Return the (x, y) coordinate for the center point of the cell that contains the specified text.  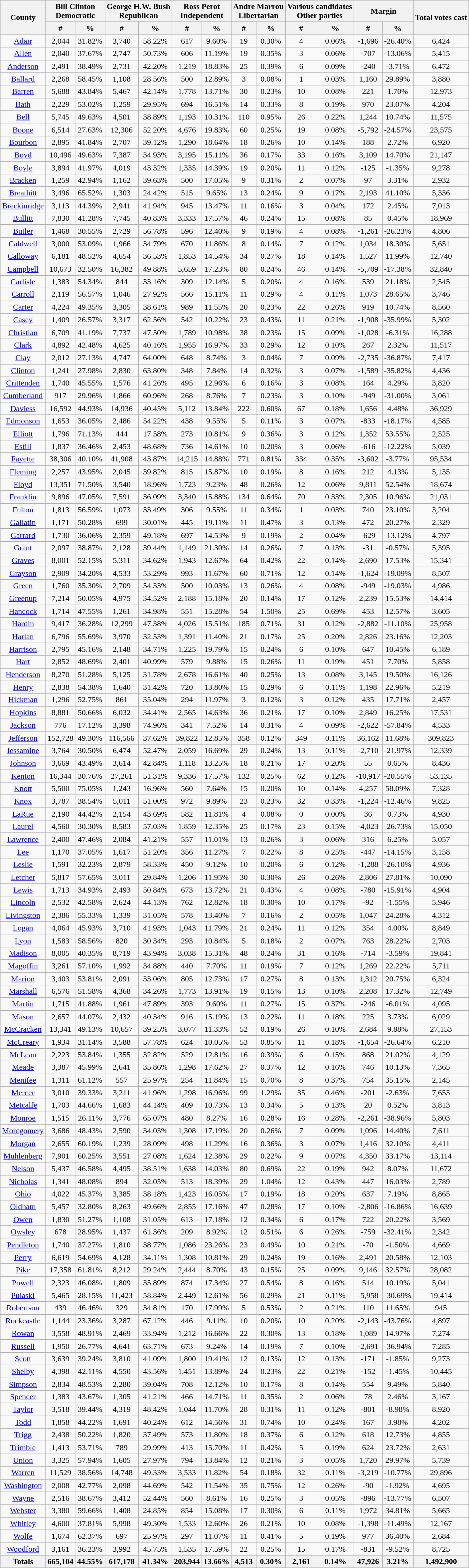
2,545 (441, 282)
1,730 (61, 535)
Carroll (23, 294)
-1.35% (398, 167)
28.65% (398, 294)
-70 (368, 1245)
-1,261 (368, 231)
4,695 (441, 1485)
18.30% (398, 244)
-1.45% (398, 1371)
2,849 (368, 712)
-2,691 (368, 1346)
11.68% (398, 738)
2,145 (441, 1080)
8,005 (61, 953)
-707 (368, 54)
-2,806 (368, 1207)
2,193 (368, 193)
-16.86% (398, 1207)
16,639 (441, 1207)
Spencer (23, 1397)
4,128 (122, 1257)
554 (368, 1384)
2,624 (122, 903)
-1,654 (368, 1042)
Wayne (23, 1498)
-833 (368, 421)
2,678 (187, 674)
13.80% (217, 687)
8,865 (441, 1194)
42.48% (90, 345)
1,640 (122, 687)
3,558 (61, 1333)
1,170 (61, 852)
9,811 (368, 484)
15,050 (441, 827)
1,219 (187, 66)
Cumberland (23, 396)
1.29% (271, 1093)
40.83% (155, 218)
-1.50% (398, 1245)
51.20% (155, 852)
5,395 (441, 548)
617,178 (122, 1561)
Owsley (23, 1232)
7.52% (217, 725)
2,323 (61, 1283)
34.41% (155, 712)
Hopkins (23, 712)
Shelby (23, 1371)
5,500 (61, 789)
40.34% (155, 1017)
4,019 (122, 167)
2,084 (122, 839)
1,047 (368, 915)
34.52% (155, 599)
Elliott (23, 434)
8,849 (441, 928)
63.71% (155, 1346)
-2.63% (398, 1093)
1,703 (61, 1105)
-26.64% (398, 1042)
7.64% (217, 789)
1,096 (368, 1131)
254 (187, 1080)
43.69% (155, 814)
36,162 (368, 738)
17.16% (217, 1207)
916 (187, 1017)
12,306 (122, 130)
4,204 (441, 104)
3,686 (61, 1131)
44.69% (155, 1485)
10.45% (398, 649)
Henry (23, 687)
33.94% (155, 1333)
43.67% (90, 1397)
413 (187, 1447)
Hancock (23, 611)
316 (368, 839)
57.65% (90, 877)
Taylor (23, 1410)
5,011 (122, 801)
4,022 (61, 1194)
Marion (23, 978)
617 (187, 41)
3.73% (398, 1017)
58.84% (155, 1295)
3,167 (441, 1397)
16.97% (217, 345)
51.00% (155, 801)
7,214 (61, 599)
11.01% (217, 839)
294 (187, 700)
7,328 (441, 789)
13.91% (217, 991)
-2,710 (368, 750)
354 (368, 928)
4,224 (61, 307)
1,492,900 (441, 1561)
47.50% (155, 332)
17.23% (217, 269)
65.52% (90, 193)
498 (187, 1143)
42.77% (90, 1485)
-1.55% (398, 903)
36.06% (90, 535)
989 (187, 307)
Garrard (23, 535)
6,189 (441, 649)
15.88% (217, 497)
1,813 (61, 510)
4,855 (441, 1435)
Muhlenberg (23, 1156)
18,969 (441, 218)
0.49% (271, 1245)
0.41% (271, 1536)
4,436 (441, 371)
Boyd (23, 155)
12.82% (217, 903)
1,656 (368, 408)
14.70% (398, 155)
11.65% (398, 1308)
7,653 (441, 1093)
39.12% (155, 142)
3,317 (122, 320)
52 (244, 1029)
1,934 (61, 1042)
3,787 (61, 801)
4,986 (441, 586)
McCracken (23, 1029)
33.49% (155, 510)
6,472 (441, 66)
-35.99% (398, 320)
1,624 (187, 1156)
-21.97% (398, 750)
6,181 (61, 256)
1,423 (187, 1194)
26.57% (90, 320)
Jessamine (23, 750)
Bullitt (23, 218)
5,711 (441, 966)
4,654 (122, 256)
1,535 (187, 1549)
5,336 (441, 193)
48.08% (90, 1181)
Lyon (23, 940)
970 (368, 104)
14.54% (217, 256)
11.55% (217, 307)
29.24% (155, 1270)
1,943 (187, 560)
5,688 (61, 92)
4,806 (441, 231)
38.18% (155, 1194)
47.05% (90, 497)
8.70% (217, 1270)
699 (122, 522)
Todd (23, 1422)
39,822 (187, 738)
29.97% (398, 1460)
6,796 (61, 637)
32.82% (155, 1055)
9,273 (441, 1359)
116,566 (122, 738)
19.50% (398, 674)
23.16% (398, 637)
39.33% (90, 1093)
1,046 (122, 294)
551 (187, 611)
22.96% (398, 687)
15.28% (217, 611)
-36.87% (398, 358)
2,045 (122, 472)
16,382 (122, 269)
2,747 (122, 54)
Logan (23, 928)
7,745 (122, 218)
2,161 (301, 1561)
29.84% (155, 877)
8,920 (441, 1410)
Marshall (23, 991)
8,507 (441, 573)
43.84% (90, 92)
309,823 (441, 738)
32.05% (155, 1181)
2,631 (441, 1447)
60.96% (155, 396)
7,274 (441, 1333)
4,892 (61, 345)
9.65% (217, 193)
3,518 (61, 1410)
4,585 (441, 421)
445 (187, 522)
56.59% (90, 510)
62.56% (155, 320)
16,344 (61, 776)
34.11% (155, 1257)
George H.W. BushRepublican (138, 11)
Jefferson (23, 738)
7,285 (441, 1346)
-26.23% (398, 231)
6,619 (61, 1257)
28.56% (155, 79)
722 (368, 1219)
4,676 (187, 130)
41.88% (90, 1004)
50.05% (90, 599)
-2,622 (368, 725)
5,659 (187, 269)
97 (368, 180)
3,325 (61, 1460)
11.84% (217, 1080)
53,135 (441, 776)
789 (122, 1447)
32.50% (90, 269)
5,415 (441, 54)
52.75% (90, 700)
8,725 (441, 1549)
3,109 (368, 155)
55.33% (90, 915)
1,723 (187, 484)
27.92% (155, 294)
39.63% (155, 180)
59.66% (90, 1511)
1,533 (187, 1523)
Boyle (23, 167)
50.73% (155, 54)
2,895 (61, 142)
Nicholas (23, 1181)
1,591 (61, 865)
1,683 (122, 1105)
Green (23, 586)
3,614 (122, 763)
62 (301, 776)
8.07% (398, 1169)
36.23% (90, 1549)
3,710 (122, 928)
12,749 (441, 991)
1,515 (61, 1118)
0.53% (271, 1308)
9,825 (441, 801)
Owen (23, 1219)
17.71% (398, 700)
6,709 (61, 332)
4,064 (61, 928)
Margin (384, 11)
11.54% (217, 1485)
34 (244, 256)
44.42% (90, 814)
10,496 (61, 155)
2,457 (441, 700)
3,287 (122, 1321)
Bill ClintonDemocratic (75, 11)
3,000 (61, 244)
2,493 (122, 890)
3,011 (122, 877)
44.66% (90, 1105)
222 (244, 408)
Lewis (23, 890)
13.40% (217, 915)
3,412 (122, 1498)
0.32% (271, 371)
Menifee (23, 1080)
637 (368, 1194)
815 (187, 472)
0.85% (271, 1042)
9,417 (61, 624)
573 (187, 1435)
43.95% (90, 472)
-26.10% (398, 865)
613 (187, 1219)
Harrison (23, 649)
29.95% (155, 104)
10,090 (441, 877)
18.83% (217, 66)
9.11% (217, 1321)
Simpson (23, 1384)
1,638 (187, 1169)
Metcalfe (23, 1105)
2,239 (368, 599)
23.36% (90, 1321)
0.51% (271, 1232)
19.79% (217, 649)
2,012 (61, 358)
-17.38% (398, 269)
152,728 (61, 738)
Fayette (23, 459)
17.62% (217, 1067)
8,001 (61, 560)
35.15% (398, 1080)
3,398 (122, 725)
McCreary (23, 1042)
-246 (368, 1004)
-10,917 (368, 776)
2,432 (122, 1017)
-13.06% (398, 54)
11.80% (217, 1435)
1,674 (61, 1536)
2,855 (187, 1207)
38.77% (155, 1245)
0.75% (271, 1485)
64.00% (155, 358)
868 (368, 1055)
4,398 (61, 1371)
Russell (23, 1346)
Caldwell (23, 244)
1,416 (368, 1143)
16,288 (441, 332)
28 (244, 1410)
12.14% (217, 282)
44.07% (90, 1017)
212 (368, 472)
Bath (23, 104)
71.50% (90, 484)
53.29% (155, 573)
2,525 (441, 434)
45.99% (90, 1067)
47 (244, 1207)
5,467 (122, 92)
1,198 (368, 687)
1,810 (122, 1245)
3,540 (122, 484)
-26.73% (398, 827)
12.38% (217, 1156)
3,970 (122, 637)
32.10% (398, 1143)
3,639 (61, 1359)
9.24% (217, 1346)
446 (187, 1321)
3,161 (61, 1549)
43.49% (90, 763)
306 (187, 510)
-125 (368, 167)
2,098 (122, 1485)
52.20% (155, 130)
1,312 (368, 978)
4,312 (441, 915)
17.32% (398, 991)
1,244 (368, 117)
43.32% (155, 167)
3,061 (441, 396)
13,351 (61, 484)
2,154 (122, 814)
5,465 (61, 1295)
4.29% (398, 383)
27.97% (155, 1460)
-759 (368, 1232)
10.96% (398, 497)
49.88% (155, 269)
57.78% (155, 1042)
12,103 (441, 1257)
29,896 (441, 1473)
2,268 (61, 79)
Fleming (23, 472)
7,365 (441, 1067)
9.12% (217, 865)
1,296 (61, 700)
358 (244, 738)
23.72% (398, 1447)
3,261 (61, 966)
-12.46% (398, 801)
41.34% (155, 1561)
Mason (23, 1017)
53.09% (90, 244)
18.96% (155, 484)
-1,398 (368, 1523)
2,565 (187, 712)
861 (122, 700)
-92 (368, 903)
2,826 (368, 637)
27.63% (90, 130)
12.57% (398, 611)
-11.49% (398, 1523)
3,992 (122, 1549)
28.22% (398, 940)
48.69% (90, 662)
14.40% (398, 1131)
17,358 (61, 1270)
60.25% (90, 1156)
6,032 (122, 712)
1,576 (122, 383)
2,128 (122, 548)
942 (368, 1169)
27.98% (90, 371)
14.39% (217, 167)
Perry (23, 1257)
-31 (368, 548)
17.34% (217, 1283)
Hardin (23, 624)
12.12% (217, 1384)
40.45% (155, 408)
18.64% (217, 142)
1,335 (187, 167)
41.10% (398, 193)
977 (368, 1536)
Robertson (23, 1308)
-201 (368, 1093)
61.12% (90, 1080)
19.83% (217, 130)
38.51% (155, 1169)
5,946 (441, 903)
596 (187, 231)
25,958 (441, 624)
-4,023 (368, 827)
52.44% (155, 1498)
134 (244, 497)
16.25% (398, 712)
17,531 (441, 712)
2,879 (122, 865)
1,691 (122, 1422)
Union (23, 1460)
11.95% (217, 877)
56.78% (155, 231)
36.28% (90, 624)
46.08% (90, 1283)
15.51% (217, 624)
4.00% (398, 928)
-3.77% (398, 459)
7,737 (122, 332)
894 (122, 1181)
12.61% (217, 1295)
36,929 (441, 408)
37.81% (90, 1523)
10,657 (122, 1029)
-1.85% (398, 1359)
-13.12% (398, 535)
329 (122, 1308)
6,424 (441, 41)
4,257 (368, 789)
48.43% (90, 1131)
12.60% (217, 1523)
4,641 (122, 1346)
Washington (23, 1485)
Fulton (23, 510)
919 (368, 307)
61.36% (155, 1232)
1,409 (61, 320)
4,904 (441, 890)
1,290 (187, 142)
45.75% (155, 1549)
Oldham (23, 1207)
38.67% (90, 1498)
Bell (23, 117)
Trimble (23, 1447)
20.22% (398, 1219)
40.35% (90, 953)
-3,219 (368, 1473)
11.67% (217, 573)
993 (187, 573)
10.19% (398, 1283)
2,709 (122, 586)
514 (368, 1283)
2.46% (398, 1397)
0.00% (335, 814)
15.19% (217, 1017)
2,486 (122, 421)
Webster (23, 1511)
14,215 (187, 459)
268 (187, 396)
14.97% (398, 1333)
10.84% (217, 940)
9.89% (217, 801)
28.09% (155, 1143)
4,797 (441, 535)
8,719 (122, 953)
34.03% (155, 1131)
2,516 (61, 1498)
3,894 (61, 167)
34.26% (155, 991)
64 (244, 560)
Meade (23, 1067)
Andre MarrouLibertarian (259, 11)
20.58% (398, 1257)
0.70% (271, 1080)
31.42% (155, 687)
776 (61, 725)
9,336 (187, 776)
38.87% (90, 548)
21.18% (398, 282)
10.98% (217, 332)
582 (187, 814)
8.27% (217, 1118)
6,576 (61, 991)
26.77% (90, 1346)
2,795 (61, 649)
0.60% (271, 408)
42.58% (90, 903)
7,417 (441, 358)
3.98% (398, 1422)
Wolfe (23, 1536)
13.89% (217, 1371)
14.71% (217, 1397)
Carter (23, 307)
Livingston (23, 915)
-15.91% (398, 890)
349 (301, 738)
6.25% (398, 839)
Gallatin (23, 522)
12.67% (217, 560)
Various candidatesOther parties (320, 11)
-2,882 (368, 624)
-171 (368, 1359)
1,118 (187, 763)
43.87% (155, 459)
23.26% (217, 1245)
3,551 (122, 1156)
15.70% (217, 1447)
-26.40% (398, 41)
58.09% (398, 789)
3,333 (187, 218)
50.84% (155, 890)
8,881 (61, 712)
15.87% (217, 472)
1,992 (122, 966)
14,414 (441, 599)
Henderson (23, 674)
8,212 (122, 1270)
3,810 (122, 1359)
2,119 (61, 294)
56.57% (90, 294)
44.55% (90, 1561)
34.98% (155, 611)
5,112 (187, 408)
6,920 (441, 142)
1,341 (61, 1181)
678 (61, 1232)
29.89% (398, 79)
1,713 (61, 890)
74.96% (155, 725)
15.31% (217, 953)
4,936 (441, 865)
293 (187, 940)
0.52% (398, 1105)
11,672 (441, 1169)
14.03% (217, 1169)
42.94% (90, 180)
41.97% (90, 167)
754 (368, 1080)
11.86% (217, 244)
16,126 (441, 674)
2,097 (61, 548)
34.20% (90, 573)
409 (187, 1105)
28,082 (441, 1270)
1,809 (122, 1283)
26.11% (90, 1118)
2,641 (122, 1067)
15.08% (217, 1511)
99 (244, 1093)
10.22% (217, 320)
Total votes cast (441, 17)
Crittenden (23, 383)
23.07% (398, 104)
28.95% (90, 1232)
41.94% (155, 206)
Leslie (23, 865)
1,800 (187, 1359)
1.70% (398, 92)
Johnson (23, 763)
5,858 (441, 662)
11.81% (217, 814)
2,188 (187, 599)
Casey (23, 320)
8,560 (441, 307)
32.80% (90, 1207)
50.28% (90, 522)
1,160 (368, 79)
3,533 (187, 1473)
36.53% (155, 256)
203,944 (187, 1561)
Hickman (23, 700)
917 (61, 396)
54.69% (90, 1257)
185 (244, 624)
-896 (368, 1498)
515 (187, 193)
60.19% (90, 1143)
44.13% (155, 903)
44.22% (90, 1422)
10.13% (398, 1067)
50.66% (90, 712)
-447 (368, 852)
2,655 (61, 1143)
3,380 (61, 1511)
48.42% (155, 1410)
-90 (368, 1485)
1,413 (61, 1447)
12.40% (217, 231)
450 (187, 865)
1,789 (187, 332)
6,514 (61, 130)
31.14% (90, 1042)
7,387 (122, 155)
55 (368, 763)
95,534 (441, 459)
Totals (23, 1561)
Bracken (23, 180)
58.56% (90, 940)
62.37% (90, 1536)
12,339 (441, 750)
1,437 (122, 1232)
42.11% (90, 1371)
16.61% (217, 674)
39.24% (90, 1359)
0.95% (271, 117)
Trigg (23, 1435)
37.62% (155, 738)
3,077 (187, 1029)
539 (368, 282)
2,008 (61, 1485)
20.27% (398, 522)
49.66% (155, 1207)
472 (368, 522)
Magoffin (23, 966)
665,104 (61, 1561)
53 (244, 1042)
8,263 (122, 1207)
54.38% (90, 687)
1,955 (187, 345)
43.94% (155, 953)
Knox (23, 801)
566 (187, 294)
5,745 (61, 117)
9,896 (61, 497)
2,830 (122, 371)
12.89% (217, 79)
1,086 (187, 1245)
8.92% (217, 1232)
2,657 (61, 1017)
0.81% (271, 459)
Kenton (23, 776)
Christian (23, 332)
132 (244, 776)
618 (368, 1435)
34.62% (155, 560)
4,411 (441, 1143)
0 (301, 814)
24.42% (155, 193)
1,796 (61, 434)
27,153 (441, 1029)
9.49% (398, 1384)
5,665 (441, 1511)
1,149 (187, 548)
4,368 (122, 991)
6,507 (441, 1498)
9.23% (217, 484)
Pulaski (23, 1295)
Powell (23, 1283)
3,588 (122, 1042)
40.16% (155, 345)
-30.69% (398, 1295)
27.81% (398, 877)
762 (187, 903)
Carlisle (23, 282)
2.32% (398, 345)
Nelson (23, 1169)
1.04% (271, 1181)
53.81% (90, 978)
Barren (23, 92)
-2,143 (368, 1321)
4,930 (441, 814)
1,162 (122, 180)
466 (187, 1397)
2,257 (61, 472)
40.10% (90, 459)
13.47% (217, 206)
4,202 (441, 1422)
Rockcastle (23, 1321)
7.84% (217, 371)
5,302 (441, 320)
297 (187, 1536)
2,229 (61, 104)
44.39% (90, 206)
23.10% (398, 510)
435 (368, 700)
1,311 (61, 1080)
1,972 (368, 1511)
-5,958 (368, 1295)
Graves (23, 560)
-10.77% (398, 1473)
21,031 (441, 497)
844 (122, 282)
33.17% (398, 1156)
13,114 (441, 1156)
21,147 (441, 155)
63.80% (155, 371)
670 (187, 244)
11,529 (61, 1473)
1,760 (61, 586)
17.05% (217, 180)
49.35% (90, 307)
55.69% (90, 637)
30.55% (90, 231)
1,193 (187, 117)
Clark (23, 345)
7,591 (122, 497)
20.75% (398, 978)
McLean (23, 1055)
Madison (23, 953)
-19.09% (398, 573)
4,897 (441, 1321)
16.66% (217, 1333)
15.53% (398, 599)
36.09% (155, 497)
8,270 (61, 674)
1,171 (61, 522)
8,583 (122, 827)
48.68% (155, 446)
5,998 (122, 1523)
36.40% (398, 1536)
Laurel (23, 827)
40.24% (155, 1422)
54.34% (90, 282)
5,457 (61, 1207)
2,453 (122, 446)
14.53% (217, 535)
27.08% (155, 1156)
11.07% (217, 1536)
3,387 (61, 1067)
1,858 (61, 1422)
Monroe (23, 1118)
0.64% (271, 497)
209 (187, 1232)
480 (187, 1118)
2,707 (122, 142)
Letcher (23, 877)
4.13% (398, 472)
1,583 (61, 940)
41.19% (90, 332)
-1.92% (398, 1485)
5,135 (441, 472)
453 (368, 611)
Montgomery (23, 1131)
2,449 (187, 1295)
32.53% (155, 637)
27,261 (122, 776)
51.27% (90, 1219)
15,341 (441, 560)
53.55% (398, 434)
1.50% (271, 611)
-2,735 (368, 358)
57.03% (155, 827)
Breckinridge (23, 206)
22.22% (398, 966)
1,773 (187, 991)
8.76% (217, 396)
65.07% (155, 1118)
2,280 (122, 1384)
1,715 (61, 1004)
37.49% (155, 1435)
1,034 (368, 244)
11,517 (441, 345)
3,569 (441, 1219)
2,731 (122, 66)
-36.94% (398, 1346)
14.56% (217, 1422)
3,305 (122, 307)
-1,589 (368, 371)
2,469 (122, 1333)
1,269 (368, 966)
3,211 (122, 1093)
8.61% (217, 1498)
Clinton (23, 371)
1,617 (122, 852)
2,190 (61, 814)
-714 (368, 953)
Anderson (23, 66)
3,813 (441, 1105)
4,319 (122, 1410)
32.23% (90, 865)
11.40% (217, 637)
5,125 (122, 674)
-1,288 (368, 865)
12.81% (217, 1055)
11.33% (217, 1029)
12,973 (441, 92)
35.86% (155, 1067)
4,129 (441, 1055)
4,513 (244, 1561)
1,853 (187, 256)
1,044 (187, 1410)
38,306 (61, 459)
5,041 (441, 1283)
2,703 (441, 940)
13,341 (61, 1029)
-13.77% (398, 1498)
1,714 (61, 611)
47,926 (368, 1561)
-38.96% (398, 1118)
Lincoln (23, 903)
12,167 (441, 1523)
Grant (23, 548)
2,401 (122, 662)
1,225 (187, 649)
19,414 (441, 1295)
854 (187, 1511)
513 (187, 1181)
58.33% (155, 865)
Bourbon (23, 142)
Mercer (23, 1093)
41.84% (90, 142)
0.45% (398, 218)
35.89% (155, 1283)
-35.82% (398, 371)
1,206 (187, 877)
38.54% (90, 801)
578 (187, 915)
164 (368, 383)
1,243 (122, 789)
51.31% (155, 776)
167 (368, 1422)
Edmonson (23, 421)
1,778 (187, 92)
-1,028 (368, 332)
2,690 (368, 560)
42.14% (155, 92)
33.16% (155, 282)
451 (368, 662)
5,840 (441, 1384)
5,803 (441, 1118)
3,746 (441, 294)
45.55% (90, 383)
-32.41% (398, 1232)
771 (244, 459)
0.73% (398, 814)
763 (368, 940)
14.63% (217, 712)
11,575 (441, 117)
2,059 (187, 750)
356 (187, 852)
19.41% (217, 1359)
14,936 (122, 408)
170 (187, 1308)
85 (368, 218)
17.18% (217, 1219)
52.54% (398, 484)
-1,908 (368, 320)
1,830 (61, 1219)
1,339 (122, 915)
0.74% (271, 1422)
70 (301, 497)
Allen (23, 54)
Ballard (23, 79)
612 (187, 1422)
2,941 (122, 206)
37.05% (90, 852)
-9.52% (398, 1549)
47.46% (90, 839)
648 (187, 358)
14.61% (217, 446)
17.53% (398, 560)
42.20% (155, 66)
21.30% (217, 548)
17.12% (90, 725)
71.13% (90, 434)
Butler (23, 231)
38 (244, 332)
2,590 (122, 1131)
-629 (368, 535)
4,350 (368, 1156)
Floyd (23, 484)
2,909 (61, 573)
5,817 (61, 877)
6,029 (441, 1017)
49.18% (155, 535)
4,600 (61, 1523)
Knott (23, 789)
42.84% (155, 763)
18,674 (441, 484)
-18.17% (398, 421)
11.97% (217, 700)
805 (187, 978)
5,437 (61, 1169)
38.56% (90, 1473)
32,840 (441, 269)
10.73% (217, 1105)
-152 (368, 1371)
16.03% (398, 1181)
2,091 (122, 978)
1,837 (61, 446)
3,605 (441, 611)
11.82% (217, 1473)
1,859 (187, 827)
23,575 (441, 130)
1,305 (122, 1397)
-20.55% (398, 776)
16,592 (61, 408)
67 (301, 408)
29.99% (155, 1447)
-14.15% (398, 852)
2,223 (61, 1055)
Adair (23, 41)
14.88% (217, 459)
Warren (23, 1473)
36.05% (90, 421)
794 (187, 1460)
38.89% (155, 117)
3,113 (61, 206)
44.14% (155, 1105)
10.31% (217, 117)
2,444 (187, 1270)
45.16% (90, 649)
2,400 (61, 839)
-6.01% (398, 1004)
17.59% (217, 1549)
-616 (368, 446)
75.05% (90, 789)
3,669 (61, 763)
0.46% (335, 1093)
529 (187, 1055)
-24.57% (398, 130)
County (23, 17)
12.35% (217, 827)
30.01% (155, 522)
3,385 (122, 1194)
31.82% (90, 41)
3,158 (441, 852)
4,026 (187, 624)
-2,261 (368, 1118)
67.12% (155, 1321)
2,852 (61, 662)
3,145 (368, 674)
720 (187, 687)
Estill (23, 446)
13.25% (217, 763)
-12.22% (398, 446)
48.91% (90, 1333)
-1,624 (368, 573)
11.19% (217, 54)
46.58% (90, 1169)
2.72% (398, 142)
Whitley (23, 1523)
1,866 (122, 396)
41.96% (155, 1093)
5,057 (441, 839)
273 (187, 434)
Breathitt (23, 193)
5,039 (441, 446)
8.74% (217, 358)
17.58% (155, 434)
0.47% (271, 522)
2,438 (61, 1435)
14,748 (122, 1473)
12,299 (122, 624)
51.28% (90, 674)
1,239 (122, 1143)
48.52% (90, 256)
2,359 (122, 535)
Pike (23, 1270)
393 (187, 1004)
-1,696 (368, 41)
-3.59% (398, 953)
11.99% (398, 256)
3,340 (187, 497)
440 (187, 966)
2,729 (122, 231)
-11.10% (398, 624)
1,966 (122, 244)
78 (368, 1397)
30.34% (155, 940)
-0.57% (398, 548)
1,720 (368, 1460)
13.71% (217, 92)
52.47% (155, 750)
11.27% (217, 852)
746 (368, 1067)
41.09% (155, 1359)
30.50% (90, 750)
172 (368, 206)
31.78% (155, 674)
30.30% (90, 827)
43 (244, 1270)
-57.84% (398, 725)
12,203 (441, 637)
309 (187, 282)
38.61% (155, 307)
5,311 (122, 560)
-240 (368, 66)
16.69% (217, 750)
57.94% (90, 1460)
4,669 (441, 1245)
13.66% (217, 1561)
-8.98% (398, 1410)
8,436 (441, 763)
1,355 (122, 1055)
-780 (368, 890)
-5,792 (368, 130)
5,651 (441, 244)
49.33% (155, 1473)
1,950 (61, 1346)
54.22% (155, 421)
24.28% (398, 915)
41.28% (90, 218)
4,501 (122, 117)
19,841 (441, 953)
-5,709 (368, 269)
21.02% (398, 1055)
0.65% (398, 763)
3,010 (61, 1093)
2,148 (122, 649)
11,423 (122, 1295)
52.15% (90, 560)
12.85% (217, 738)
Daviess (23, 408)
43.56% (155, 1371)
Hart (23, 662)
9,278 (441, 167)
820 (122, 940)
1,961 (122, 1004)
2,806 (368, 877)
5,219 (441, 687)
16.05% (217, 1194)
1,261 (122, 611)
-801 (368, 1410)
348 (187, 371)
2,044 (61, 41)
Calloway (23, 256)
2,305 (368, 497)
38.49% (90, 66)
Lawrence (23, 839)
Ohio (23, 1194)
3,740 (122, 41)
-31.00% (398, 396)
4,975 (122, 599)
1,653 (61, 421)
267 (368, 345)
57.10% (90, 966)
41.93% (155, 928)
3,880 (441, 79)
12,740 (441, 256)
Clay (23, 358)
2,329 (441, 522)
58.45% (90, 79)
4,747 (122, 358)
1,241 (61, 371)
33.06% (155, 978)
Campbell (23, 269)
1,451 (187, 1371)
1,408 (122, 1511)
Grayson (23, 573)
24.85% (155, 1511)
45.93% (90, 928)
LaRue (23, 814)
40.99% (155, 662)
4.48% (398, 408)
39.82% (155, 472)
5,739 (441, 1460)
16.51% (217, 104)
11.79% (217, 928)
579 (187, 662)
53.84% (90, 1055)
740 (368, 510)
1,303 (122, 193)
30.76% (90, 776)
225 (368, 1017)
Scott (23, 1359)
2,932 (441, 180)
34.79% (155, 244)
10.03% (217, 586)
Franklin (23, 497)
Boone (23, 130)
48.53% (90, 1384)
736 (187, 446)
606 (187, 54)
41.26% (155, 383)
-1,224 (368, 801)
7,013 (441, 206)
-19.03% (398, 586)
438 (187, 421)
4,095 (441, 1004)
647 (368, 649)
7,611 (441, 1131)
Ross PerotIndependent (202, 11)
874 (187, 1283)
1,605 (122, 1460)
56 (244, 1295)
4,560 (61, 827)
334 (301, 459)
32.57% (398, 1270)
37.27% (90, 1245)
1,527 (368, 256)
17.19% (217, 1131)
Jackson (23, 725)
341 (187, 725)
51.58% (90, 991)
7,901 (61, 1156)
10.05% (217, 1042)
3,403 (61, 978)
Woodford (23, 1549)
3,204 (441, 510)
Pendleton (23, 1245)
3,038 (187, 953)
35.30% (90, 586)
13.72% (217, 890)
1,089 (368, 1333)
35.04% (155, 700)
49.13% (90, 1029)
3,776 (122, 1118)
18.39% (217, 1181)
Martin (23, 1004)
3,496 (61, 193)
2,838 (61, 687)
Morgan (23, 1143)
444 (122, 434)
2,040 (61, 54)
188 (368, 142)
447 (368, 1181)
45.37% (90, 1194)
44.93% (90, 408)
37.67% (90, 54)
11.29% (217, 1143)
2,342 (441, 1232)
221 (368, 92)
439 (61, 1308)
1,212 (187, 1333)
53.02% (90, 104)
Rowan (23, 1333)
1,043 (187, 928)
-43.76% (398, 1321)
-6.31% (398, 332)
2,789 (441, 1181)
6,474 (122, 750)
17.99% (217, 1308)
61.81% (90, 1270)
2,208 (368, 991)
27.13% (90, 358)
7.19% (398, 1194)
15.18% (217, 599)
2,386 (61, 915)
40 (244, 674)
53.71% (90, 1447)
-831 (368, 1549)
Lee (23, 852)
24 (244, 1371)
29.96% (90, 396)
4,625 (122, 345)
10,673 (61, 269)
708 (187, 1384)
36.46% (90, 446)
1,820 (122, 1435)
2,532 (61, 903)
58.22% (155, 41)
3,764 (61, 750)
495 (187, 383)
47.55% (90, 611)
-3,602 (368, 459)
39.25% (155, 1029)
7,830 (61, 218)
39.04% (155, 1384)
4,495 (122, 1169)
2.45% (398, 206)
1,391 (187, 637)
-3.71% (398, 66)
41,908 (122, 459)
Harlan (23, 637)
50.22% (90, 1435)
2,834 (61, 1384)
3.21% (398, 1561)
3.31% (398, 180)
972 (187, 801)
3,820 (441, 383)
6,210 (441, 1042)
34.71% (155, 649)
34.88% (155, 966)
694 (187, 104)
12.96% (217, 383)
9,146 (368, 1270)
Greenup (23, 599)
46.46% (90, 1308)
1,144 (61, 1321)
28.15% (90, 1295)
11.70% (217, 1410)
47.38% (155, 624)
1,352 (368, 434)
54.33% (155, 586)
6,324 (441, 978)
10,445 (441, 1371)
3,195 (187, 155)
47.89% (155, 1004)
1,468 (61, 231)
19.11% (217, 522)
0.54% (271, 1283)
4,550 (122, 1371)
